Output the [x, y] coordinate of the center of the cell containing the given text.  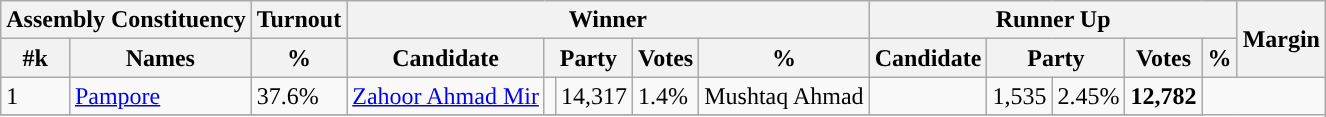
37.6% [299, 96]
2.45% [1088, 96]
14,317 [594, 96]
Winner [608, 20]
1.4% [666, 96]
Zahoor Ahmad Mir [446, 96]
Names [160, 58]
#k [36, 58]
Assembly Constituency [126, 20]
12,782 [1164, 96]
Pampore [160, 96]
Runner Up [1053, 20]
Margin [1281, 39]
Turnout [299, 20]
1 [36, 96]
1,535 [1020, 96]
Mushtaq Ahmad [784, 96]
